Find where the given text appears and provide that cell's center as (X, Y) coordinate. 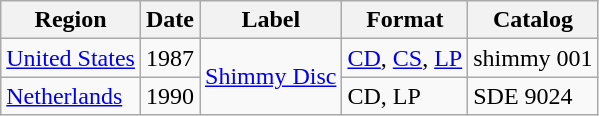
Netherlands (71, 96)
1987 (170, 58)
SDE 9024 (533, 96)
Catalog (533, 20)
Region (71, 20)
Date (170, 20)
CD, LP (405, 96)
1990 (170, 96)
shimmy 001 (533, 58)
CD, CS, LP (405, 58)
Shimmy Disc (271, 77)
United States (71, 58)
Format (405, 20)
Label (271, 20)
